Extract the (x, y) coordinate from the center of the cell holding the provided text.  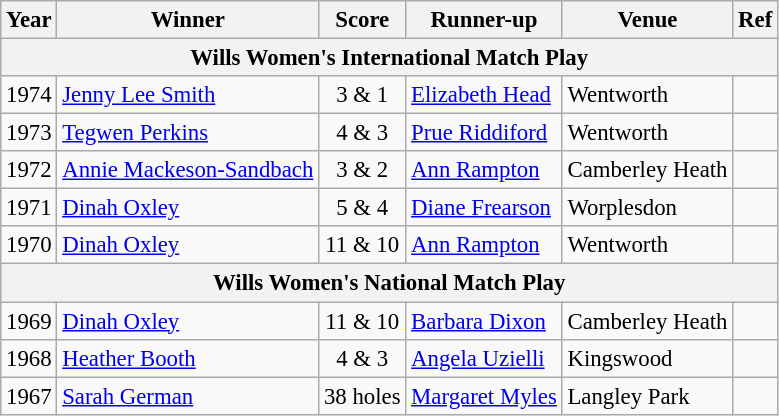
38 holes (362, 396)
1967 (29, 396)
Tegwen Perkins (188, 133)
1970 (29, 245)
Angela Uzielli (484, 358)
3 & 1 (362, 95)
Wills Women's National Match Play (390, 283)
Prue Riddiford (484, 133)
Ref (756, 20)
Elizabeth Head (484, 95)
Worplesdon (648, 208)
Diane Frearson (484, 208)
Runner-up (484, 20)
3 & 2 (362, 170)
Sarah German (188, 396)
1974 (29, 95)
Winner (188, 20)
Annie Mackeson-Sandbach (188, 170)
Heather Booth (188, 358)
Jenny Lee Smith (188, 95)
Langley Park (648, 396)
Venue (648, 20)
Score (362, 20)
1971 (29, 208)
1968 (29, 358)
5 & 4 (362, 208)
1973 (29, 133)
Margaret Myles (484, 396)
Barbara Dixon (484, 321)
Year (29, 20)
Wills Women's International Match Play (390, 58)
1972 (29, 170)
Kingswood (648, 358)
1969 (29, 321)
